Find where the given text appears and provide that cell's center as (X, Y) coordinate. 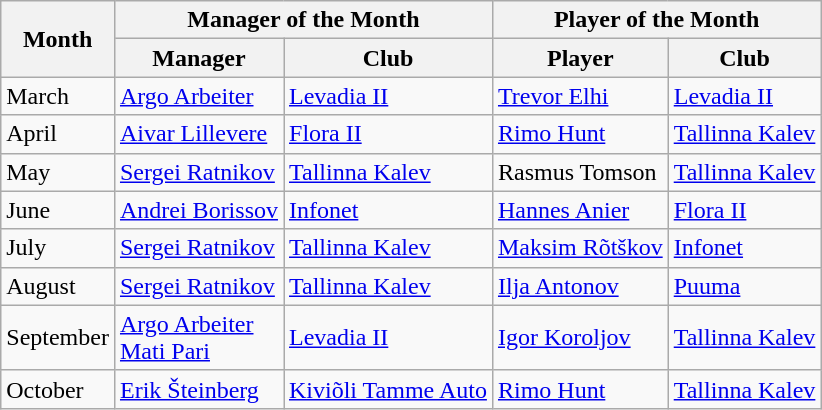
Kiviõli Tamme Auto (388, 389)
Igor Koroljov (580, 338)
July (58, 248)
Argo Arbeiter (198, 96)
Andrei Borissov (198, 210)
April (58, 134)
Month (58, 39)
Player of the Month (656, 20)
June (58, 210)
Player (580, 58)
October (58, 389)
Argo Arbeiter Mati Pari (198, 338)
Trevor Elhi (580, 96)
Rasmus Tomson (580, 172)
August (58, 286)
Puuma (744, 286)
Ilja Antonov (580, 286)
Maksim Rõtškov (580, 248)
May (58, 172)
September (58, 338)
Manager of the Month (303, 20)
March (58, 96)
Erik Šteinberg (198, 389)
Manager (198, 58)
Aivar Lillevere (198, 134)
Hannes Anier (580, 210)
